Search for the cell housing the specified text and yield its [X, Y] center coordinate. 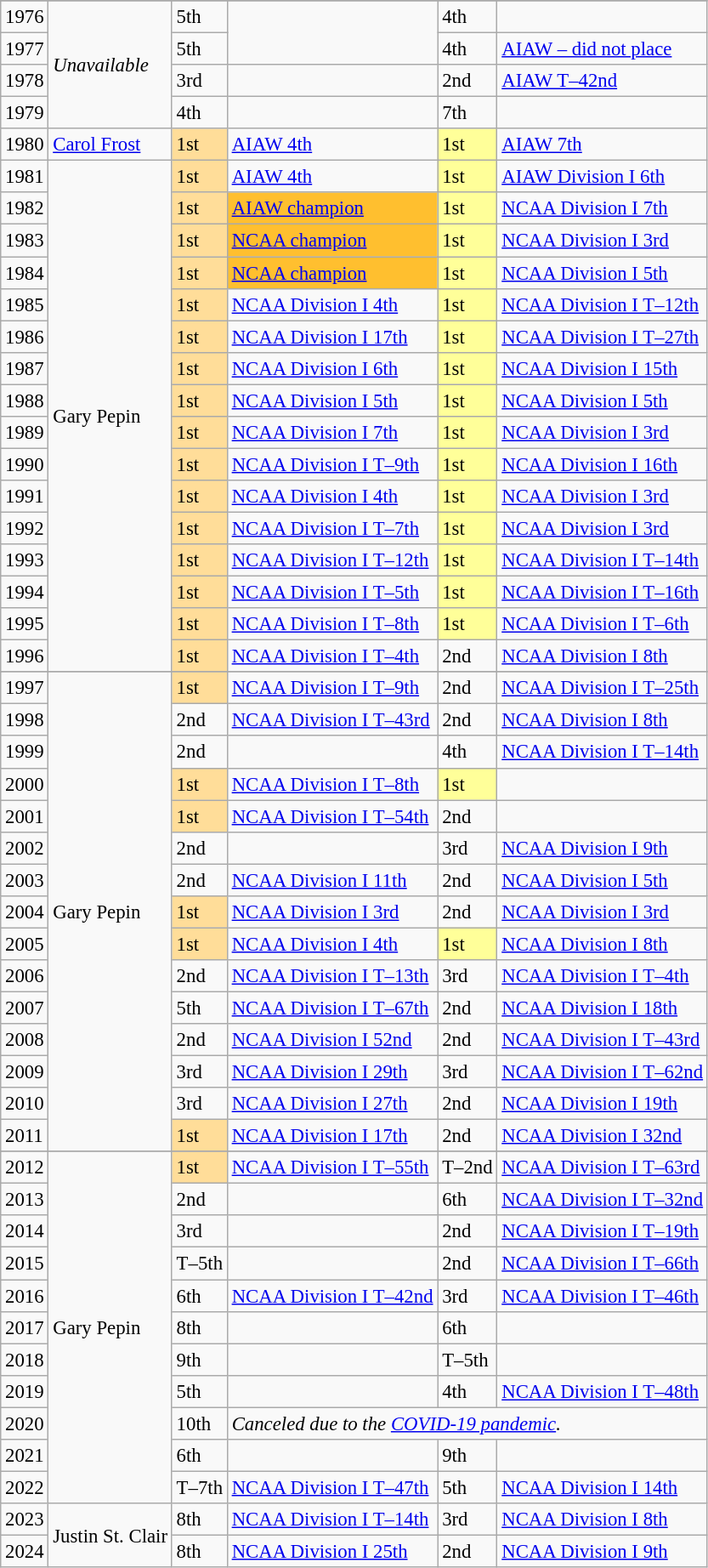
1986 [25, 337]
NCAA Division I 27th [332, 1104]
NCAA Division I 32nd [603, 1136]
Justin St. Clair [110, 1536]
1988 [25, 401]
1997 [25, 688]
NCAA Division I 29th [332, 1072]
NCAA Division I T–48th [603, 1391]
NCAA Division I T–25th [603, 688]
1980 [25, 145]
1992 [25, 528]
2002 [25, 848]
AIAW – did not place [603, 49]
1983 [25, 241]
NCAA Division I T–55th [332, 1167]
1995 [25, 624]
NCAA Division I T–47th [332, 1487]
1981 [25, 177]
1977 [25, 49]
2024 [25, 1551]
NCAA Division I T–27th [603, 337]
2016 [25, 1296]
NCAA Division I T–13th [332, 976]
1982 [25, 208]
NCAA Division I T–67th [332, 1008]
2015 [25, 1264]
NCAA Division I 6th [332, 368]
1989 [25, 433]
NCAA Division I 14th [603, 1487]
NCAA Division I 15th [603, 368]
NCAA Division I T–66th [603, 1264]
1991 [25, 497]
2003 [25, 880]
2004 [25, 912]
NCAA Division I T–62nd [603, 1072]
2020 [25, 1423]
2010 [25, 1104]
AIAW Division I 6th [603, 177]
2007 [25, 1008]
NCAA Division I T–16th [603, 593]
NCAA Division I 16th [603, 464]
NCAA Division I 11th [332, 880]
10th [199, 1423]
NCAA Division I T–54th [332, 816]
NCAA Division I 18th [603, 1008]
1984 [25, 273]
1978 [25, 81]
NCAA Division I T–5th [332, 593]
AIAW champion [332, 208]
2008 [25, 1040]
AIAW 7th [603, 145]
NCAA Division I T–32nd [603, 1200]
T–7th [199, 1487]
Canceled due to the COVID-19 pandemic. [467, 1423]
1976 [25, 17]
2017 [25, 1327]
1979 [25, 113]
NCAA Division I T–42nd [332, 1296]
Unavailable [110, 65]
NCAA Division I T–19th [603, 1232]
NCAA Division I 25th [332, 1551]
2001 [25, 816]
1993 [25, 560]
NCAA Division I 52nd [332, 1040]
NCAA Division I T–46th [603, 1296]
2006 [25, 976]
2023 [25, 1520]
2012 [25, 1167]
2021 [25, 1456]
2018 [25, 1360]
1994 [25, 593]
1985 [25, 304]
2022 [25, 1487]
2014 [25, 1232]
NCAA Division I T–63rd [603, 1167]
1999 [25, 753]
1998 [25, 720]
2009 [25, 1072]
2005 [25, 944]
2013 [25, 1200]
NCAA Division I T–7th [332, 528]
2019 [25, 1391]
AIAW T–42nd [603, 81]
2000 [25, 784]
NCAA Division I T–6th [603, 624]
T–2nd [467, 1167]
NCAA Division I 19th [603, 1104]
Carol Frost [110, 145]
1996 [25, 656]
1987 [25, 368]
2011 [25, 1136]
7th [467, 113]
1990 [25, 464]
